Extract the [x, y] coordinate from the center of the cell holding the provided text.  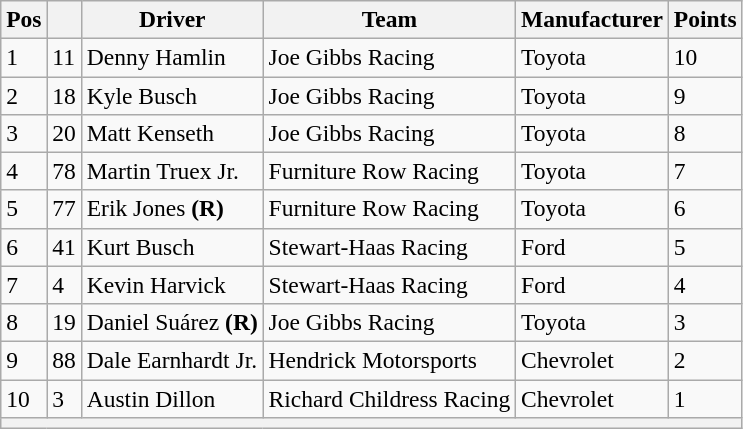
20 [64, 133]
Dale Earnhardt Jr. [172, 360]
Austin Dillon [172, 398]
77 [64, 209]
Richard Childress Racing [389, 398]
78 [64, 171]
Erik Jones (R) [172, 209]
Kevin Harvick [172, 285]
Manufacturer [592, 19]
Kyle Busch [172, 95]
41 [64, 247]
Martin Truex Jr. [172, 171]
11 [64, 57]
Points [705, 19]
Pos [24, 19]
Matt Kenseth [172, 133]
Daniel Suárez (R) [172, 322]
19 [64, 322]
18 [64, 95]
Driver [172, 19]
88 [64, 360]
Team [389, 19]
Kurt Busch [172, 247]
Denny Hamlin [172, 57]
Hendrick Motorsports [389, 360]
